From the cell containing the given text, extract its center point as [X, Y] coordinate. 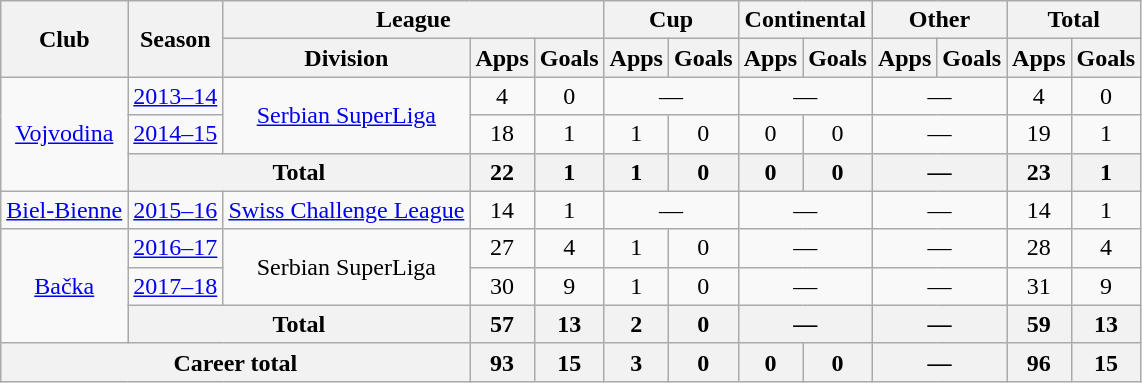
27 [502, 248]
3 [636, 362]
59 [1039, 324]
2 [636, 324]
96 [1039, 362]
93 [502, 362]
2017–18 [176, 286]
Club [64, 39]
2015–16 [176, 210]
2013–14 [176, 96]
Division [346, 58]
19 [1039, 134]
Swiss Challenge League [346, 210]
2014–15 [176, 134]
Season [176, 39]
Cup [671, 20]
Career total [236, 362]
Other [939, 20]
57 [502, 324]
30 [502, 286]
Vojvodina [64, 134]
31 [1039, 286]
22 [502, 172]
18 [502, 134]
Continental [805, 20]
Bačka [64, 286]
2016–17 [176, 248]
23 [1039, 172]
28 [1039, 248]
League [414, 20]
Biel-Bienne [64, 210]
